For the text-containing cell, return its midpoint in (X, Y) coordinate format. 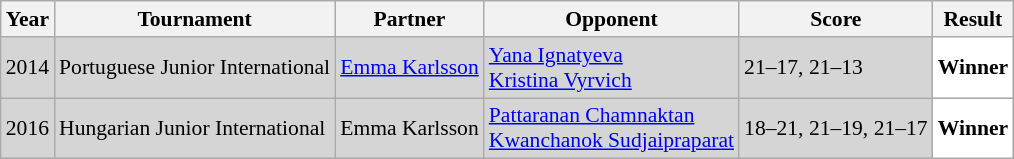
2014 (28, 68)
Year (28, 19)
Opponent (612, 19)
Yana Ignatyeva Kristina Vyrvich (612, 68)
18–21, 21–19, 21–17 (836, 128)
Tournament (194, 19)
Pattaranan Chamnaktan Kwanchanok Sudjaipraparat (612, 128)
Portuguese Junior International (194, 68)
Partner (410, 19)
Result (974, 19)
21–17, 21–13 (836, 68)
Hungarian Junior International (194, 128)
Score (836, 19)
2016 (28, 128)
